Determine the [X, Y] coordinate at the center of the cell enclosing the given text.  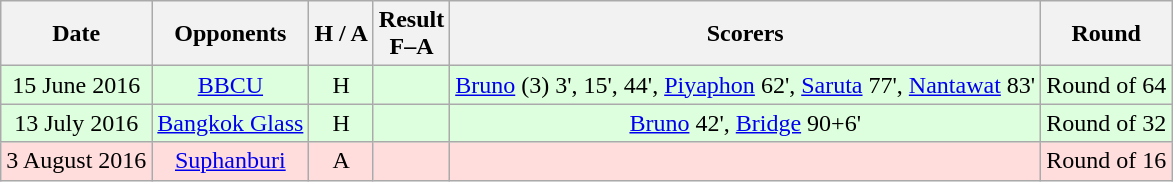
Scorers [746, 34]
3 August 2016 [76, 161]
Round of 16 [1106, 161]
Round of 32 [1106, 123]
13 July 2016 [76, 123]
A [341, 161]
Bruno (3) 3', 15', 44', Piyaphon 62', Saruta 77', Nantawat 83' [746, 85]
H / A [341, 34]
15 June 2016 [76, 85]
Suphanburi [230, 161]
Opponents [230, 34]
BBCU [230, 85]
Round [1106, 34]
ResultF–A [411, 34]
Bruno 42', Bridge 90+6' [746, 123]
Round of 64 [1106, 85]
Date [76, 34]
Bangkok Glass [230, 123]
